Search for the cell housing the specified text and yield its (X, Y) center coordinate. 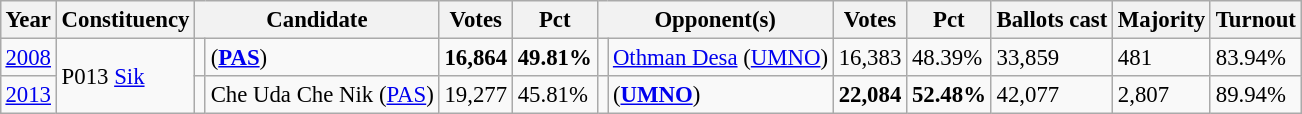
Che Uda Che Nik (PAS) (322, 95)
481 (1162, 57)
16,383 (870, 57)
Opponent(s) (715, 20)
2013 (28, 95)
Majority (1162, 20)
45.81% (554, 95)
Othman Desa (UMNO) (721, 57)
22,084 (870, 95)
Candidate (317, 20)
19,277 (476, 95)
2,807 (1162, 95)
Year (28, 20)
49.81% (554, 57)
83.94% (1256, 57)
42,077 (1052, 95)
Constituency (125, 20)
Turnout (1256, 20)
48.39% (950, 57)
2008 (28, 57)
Ballots cast (1052, 20)
P013 Sik (125, 76)
16,864 (476, 57)
33,859 (1052, 57)
89.94% (1256, 95)
(UMNO) (721, 95)
(PAS) (322, 57)
52.48% (950, 95)
